Search for the cell housing the specified text and yield its [X, Y] center coordinate. 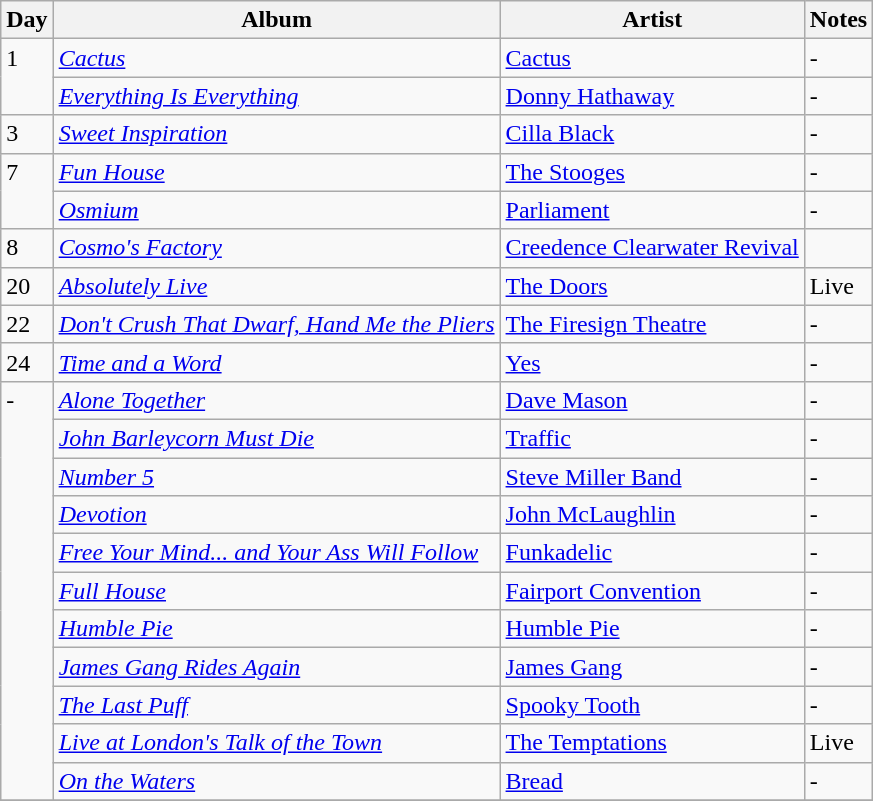
Fun House [276, 172]
Number 5 [276, 477]
Free Your Mind... and Your Ass Will Follow [276, 553]
John Barleycorn Must Die [276, 438]
Steve Miller Band [652, 477]
Cilla Black [652, 134]
The Stooges [652, 172]
Fairport Convention [652, 591]
1 [27, 77]
20 [27, 286]
The Firesign Theatre [652, 324]
Sweet Inspiration [276, 134]
Everything Is Everything [276, 96]
Spooky Tooth [652, 705]
22 [27, 324]
7 [27, 191]
8 [27, 248]
3 [27, 134]
Osmium [276, 210]
On the Waters [276, 781]
Day [27, 20]
24 [27, 362]
The Last Puff [276, 705]
Donny Hathaway [652, 96]
Cosmo's Factory [276, 248]
James Gang Rides Again [276, 667]
The Doors [652, 286]
John McLaughlin [652, 515]
Funkadelic [652, 553]
Traffic [652, 438]
Dave Mason [652, 400]
Alone Together [276, 400]
James Gang [652, 667]
Live at London's Talk of the Town [276, 743]
Album [276, 20]
Time and a Word [276, 362]
Artist [652, 20]
Bread [652, 781]
The Temptations [652, 743]
Notes [838, 20]
Parliament [652, 210]
Full House [276, 591]
Don't Crush That Dwarf, Hand Me the Pliers [276, 324]
Devotion [276, 515]
Yes [652, 362]
Absolutely Live [276, 286]
Creedence Clearwater Revival [652, 248]
